Output the [x, y] coordinate of the center of the cell containing the given text.  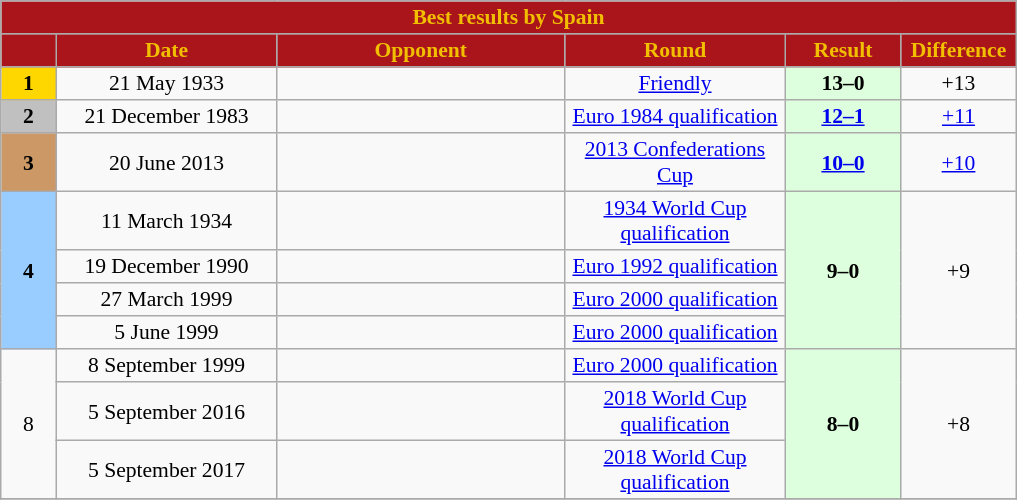
Opponent [421, 50]
2013 Confederations Cup [675, 162]
13–0 [843, 84]
+10 [959, 162]
Best results by Spain [509, 18]
11 March 1934 [166, 220]
12–1 [843, 116]
Friendly [675, 84]
Result [843, 50]
Euro 1984 qualification [675, 116]
2 [29, 116]
5 June 1999 [166, 332]
8 [29, 424]
3 [29, 162]
19 December 1990 [166, 266]
21 May 1933 [166, 84]
5 September 2016 [166, 411]
4 [29, 270]
Date [166, 50]
Euro 1992 qualification [675, 266]
+11 [959, 116]
5 September 2017 [166, 469]
Round [675, 50]
8–0 [843, 424]
+9 [959, 270]
27 March 1999 [166, 300]
+13 [959, 84]
21 December 1983 [166, 116]
1 [29, 84]
Difference [959, 50]
+8 [959, 424]
20 June 2013 [166, 162]
10–0 [843, 162]
1934 World Cup qualification [675, 220]
9–0 [843, 270]
8 September 1999 [166, 366]
